For the text-containing cell, return its midpoint in (x, y) coordinate format. 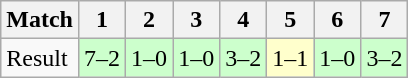
1–1 (290, 58)
7–2 (102, 58)
3 (196, 20)
Result (40, 58)
1 (102, 20)
2 (150, 20)
5 (290, 20)
7 (384, 20)
6 (338, 20)
Match (40, 20)
4 (244, 20)
